Find where the given text appears and provide that cell's center as [x, y] coordinate. 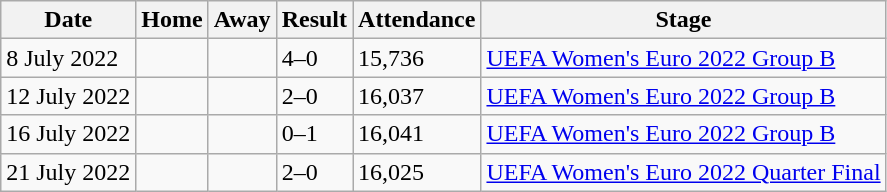
16,037 [417, 96]
15,736 [417, 58]
0–1 [314, 134]
16,041 [417, 134]
Attendance [417, 20]
16 July 2022 [68, 134]
8 July 2022 [68, 58]
Away [242, 20]
4–0 [314, 58]
16,025 [417, 172]
Stage [684, 20]
21 July 2022 [68, 172]
Home [172, 20]
Date [68, 20]
Result [314, 20]
12 July 2022 [68, 96]
UEFA Women's Euro 2022 Quarter Final [684, 172]
